Return the (X, Y) coordinate for the center point of the cell that contains the specified text.  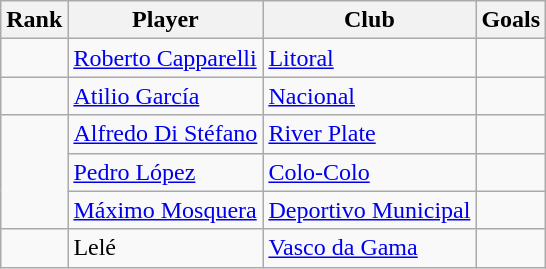
River Plate (370, 134)
Colo-Colo (370, 172)
Deportivo Municipal (370, 210)
Roberto Capparelli (166, 58)
Player (166, 20)
Lelé (166, 248)
Atilio García (166, 96)
Nacional (370, 96)
Alfredo Di Stéfano (166, 134)
Club (370, 20)
Litoral (370, 58)
Vasco da Gama (370, 248)
Goals (511, 20)
Pedro López (166, 172)
Máximo Mosquera (166, 210)
Rank (34, 20)
